Return the [x, y] coordinate for the center point of the cell that contains the specified text.  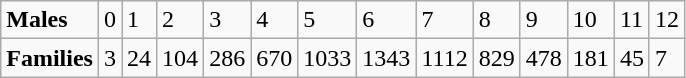
4 [274, 20]
1343 [386, 58]
Males [50, 20]
1 [140, 20]
0 [110, 20]
9 [544, 20]
10 [590, 20]
45 [632, 58]
104 [180, 58]
5 [328, 20]
2 [180, 20]
11 [632, 20]
181 [590, 58]
12 [666, 20]
8 [496, 20]
1112 [444, 58]
24 [140, 58]
286 [228, 58]
478 [544, 58]
829 [496, 58]
1033 [328, 58]
Families [50, 58]
670 [274, 58]
6 [386, 20]
